Determine the (x, y) coordinate at the center of the cell enclosing the given text.  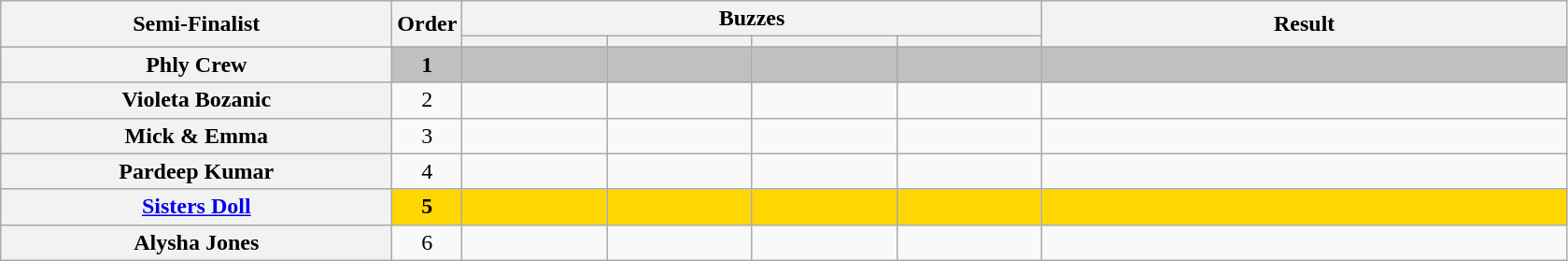
Alysha Jones (196, 242)
Order (428, 24)
Mick & Emma (196, 136)
1 (428, 65)
Buzzes (752, 19)
Result (1304, 24)
4 (428, 171)
Sisters Doll (196, 207)
3 (428, 136)
Violeta Bozanic (196, 100)
Phly Crew (196, 65)
Semi-Finalist (196, 24)
5 (428, 207)
2 (428, 100)
6 (428, 242)
Pardeep Kumar (196, 171)
